Output the (X, Y) coordinate of the center of the cell containing the given text.  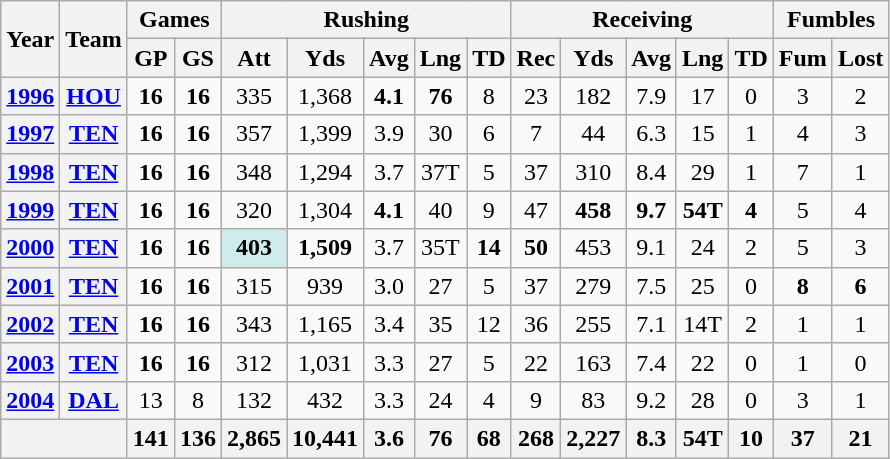
1,031 (326, 362)
163 (594, 362)
268 (536, 438)
403 (254, 248)
1996 (30, 96)
3.0 (390, 286)
1,509 (326, 248)
30 (440, 134)
GS (198, 58)
432 (326, 400)
2000 (30, 248)
13 (150, 400)
7.1 (652, 324)
Receiving (642, 20)
2,227 (594, 438)
28 (702, 400)
37T (440, 172)
29 (702, 172)
348 (254, 172)
36 (536, 324)
458 (594, 210)
14T (702, 324)
335 (254, 96)
7.4 (652, 362)
DAL (94, 400)
Games (174, 20)
15 (702, 134)
Year (30, 39)
2001 (30, 286)
9.1 (652, 248)
9.7 (652, 210)
1,165 (326, 324)
7.9 (652, 96)
1,368 (326, 96)
GP (150, 58)
44 (594, 134)
6.3 (652, 134)
312 (254, 362)
2,865 (254, 438)
40 (440, 210)
136 (198, 438)
453 (594, 248)
10 (751, 438)
279 (594, 286)
357 (254, 134)
Att (254, 58)
1,294 (326, 172)
50 (536, 248)
310 (594, 172)
1,304 (326, 210)
17 (702, 96)
2004 (30, 400)
83 (594, 400)
7.5 (652, 286)
343 (254, 324)
21 (860, 438)
Fumbles (830, 20)
1997 (30, 134)
141 (150, 438)
2003 (30, 362)
14 (489, 248)
35 (440, 324)
1998 (30, 172)
939 (326, 286)
Lost (860, 58)
8.4 (652, 172)
12 (489, 324)
255 (594, 324)
8.3 (652, 438)
3.6 (390, 438)
Rushing (366, 20)
25 (702, 286)
2002 (30, 324)
Rec (536, 58)
182 (594, 96)
9.2 (652, 400)
10,441 (326, 438)
3.4 (390, 324)
132 (254, 400)
1,399 (326, 134)
35T (440, 248)
Team (94, 39)
3.9 (390, 134)
320 (254, 210)
1999 (30, 210)
68 (489, 438)
23 (536, 96)
315 (254, 286)
47 (536, 210)
HOU (94, 96)
Fum (802, 58)
